Find where the given text appears and provide that cell's center as [x, y] coordinate. 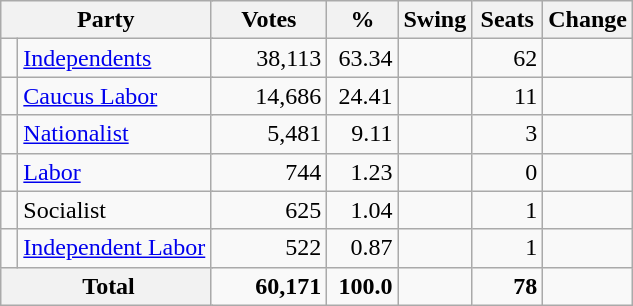
60,171 [269, 286]
744 [269, 172]
Change [588, 20]
0.87 [362, 248]
78 [508, 286]
522 [269, 248]
Independent Labor [114, 248]
62 [508, 58]
1.23 [362, 172]
Votes [269, 20]
38,113 [269, 58]
0 [508, 172]
11 [508, 96]
Party [106, 20]
Total [106, 286]
% [362, 20]
1.04 [362, 210]
24.41 [362, 96]
63.34 [362, 58]
14,686 [269, 96]
5,481 [269, 134]
9.11 [362, 134]
Caucus Labor [114, 96]
Labor [114, 172]
625 [269, 210]
3 [508, 134]
Nationalist [114, 134]
Independents [114, 58]
Socialist [114, 210]
100.0 [362, 286]
Seats [508, 20]
Swing [435, 20]
